Detect which cell encompasses the target text, then output its (X, Y) center coordinate. 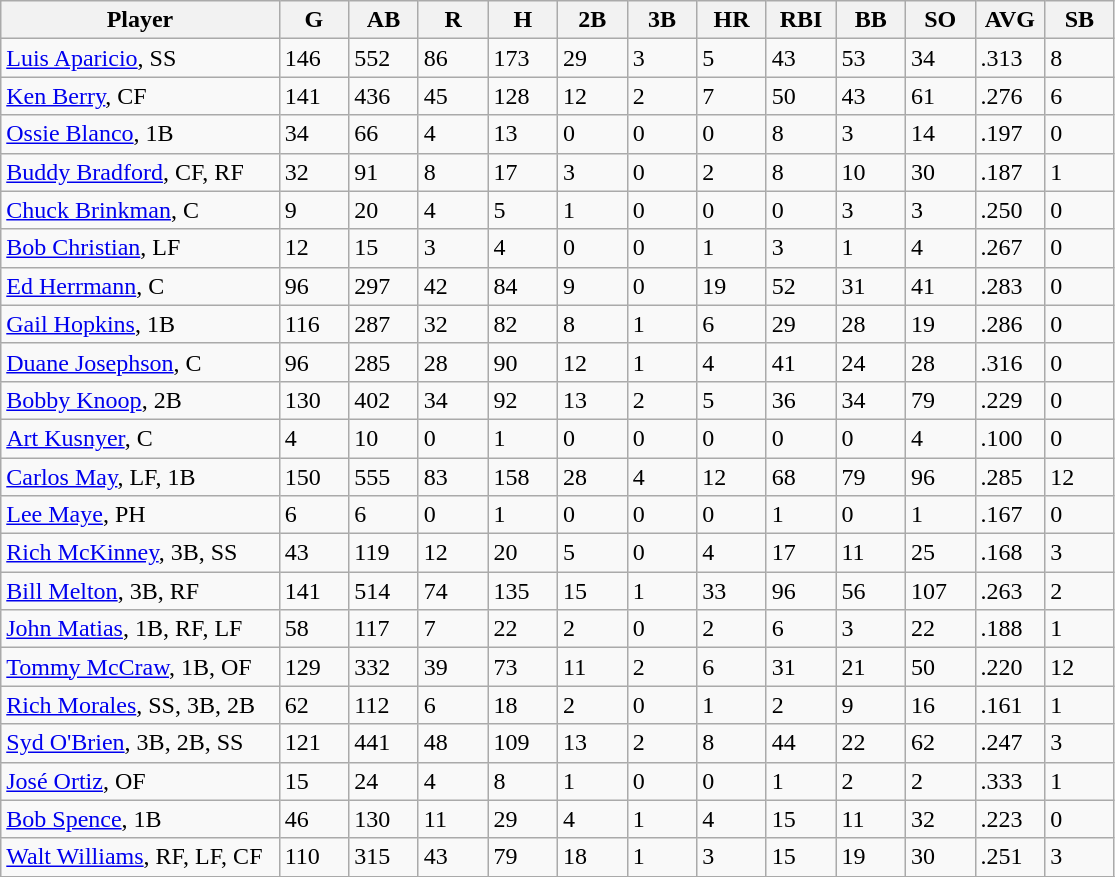
129 (314, 667)
25 (940, 553)
436 (384, 96)
Lee Maye, PH (140, 515)
119 (384, 553)
112 (384, 705)
109 (523, 743)
Walt Williams, RF, LF, CF (140, 857)
52 (801, 286)
45 (453, 96)
44 (801, 743)
158 (523, 477)
José Ortiz, OF (140, 781)
82 (523, 324)
Player (140, 20)
150 (314, 477)
287 (384, 324)
135 (523, 591)
42 (453, 286)
.286 (1010, 324)
121 (314, 743)
68 (801, 477)
Carlos May, LF, 1B (140, 477)
Bobby Knoop, 2B (140, 400)
83 (453, 477)
53 (871, 58)
John Matias, 1B, RF, LF (140, 629)
332 (384, 667)
36 (801, 400)
402 (384, 400)
.168 (1010, 553)
48 (453, 743)
110 (314, 857)
514 (384, 591)
.197 (1010, 134)
Ossie Blanco, 1B (140, 134)
21 (871, 667)
61 (940, 96)
Bob Christian, LF (140, 248)
555 (384, 477)
HR (732, 20)
.229 (1010, 400)
74 (453, 591)
.316 (1010, 362)
2B (593, 20)
73 (523, 667)
16 (940, 705)
173 (523, 58)
441 (384, 743)
146 (314, 58)
315 (384, 857)
Rich McKinney, 3B, SS (140, 553)
Gail Hopkins, 1B (140, 324)
.263 (1010, 591)
Bill Melton, 3B, RF (140, 591)
.285 (1010, 477)
.251 (1010, 857)
.220 (1010, 667)
117 (384, 629)
G (314, 20)
Art Kusnyer, C (140, 438)
Duane Josephson, C (140, 362)
.100 (1010, 438)
.188 (1010, 629)
33 (732, 591)
66 (384, 134)
285 (384, 362)
3B (662, 20)
107 (940, 591)
91 (384, 172)
552 (384, 58)
92 (523, 400)
84 (523, 286)
.167 (1010, 515)
116 (314, 324)
39 (453, 667)
.333 (1010, 781)
.283 (1010, 286)
46 (314, 819)
.276 (1010, 96)
.223 (1010, 819)
Chuck Brinkman, C (140, 210)
H (523, 20)
.187 (1010, 172)
.313 (1010, 58)
.250 (1010, 210)
56 (871, 591)
Rich Morales, SS, 3B, 2B (140, 705)
RBI (801, 20)
.161 (1010, 705)
AVG (1010, 20)
Luis Aparicio, SS (140, 58)
SO (940, 20)
SB (1080, 20)
14 (940, 134)
Syd O'Brien, 3B, 2B, SS (140, 743)
128 (523, 96)
R (453, 20)
BB (871, 20)
Ed Herrmann, C (140, 286)
Tommy McCraw, 1B, OF (140, 667)
Bob Spence, 1B (140, 819)
86 (453, 58)
.247 (1010, 743)
.267 (1010, 248)
Buddy Bradford, CF, RF (140, 172)
Ken Berry, CF (140, 96)
297 (384, 286)
90 (523, 362)
58 (314, 629)
AB (384, 20)
